Extract the [X, Y] coordinate from the center of the cell holding the provided text.  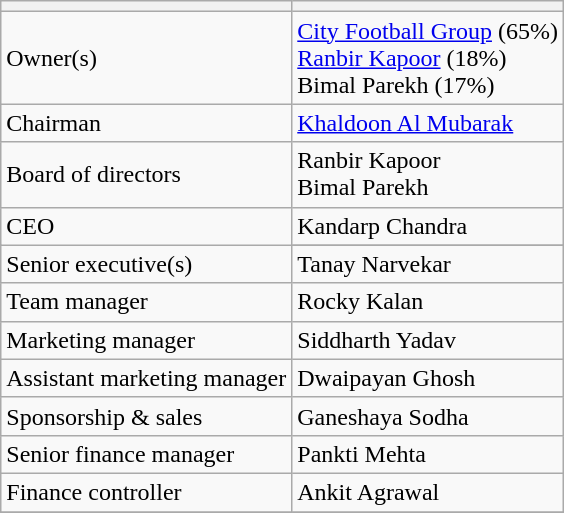
Ganeshaya Sodha [428, 416]
Kandarp Chandra [428, 226]
Ranbir Kapoor Bimal Parekh [428, 174]
City Football Group (65%) Ranbir Kapoor (18%) Bimal Parekh (17%) [428, 58]
Khaldoon Al Mubarak [428, 123]
Chairman [146, 123]
Senior finance manager [146, 454]
Owner(s) [146, 58]
Tanay Narvekar [428, 264]
Ankit Agrawal [428, 492]
Finance controller [146, 492]
Dwaipayan Ghosh [428, 378]
Board of directors [146, 174]
Senior executive(s) [146, 264]
Assistant marketing manager [146, 378]
Rocky Kalan [428, 302]
Sponsorship & sales [146, 416]
Marketing manager [146, 340]
Siddharth Yadav [428, 340]
Pankti Mehta [428, 454]
Team manager [146, 302]
CEO [146, 226]
